Search for the cell housing the specified text and yield its (X, Y) center coordinate. 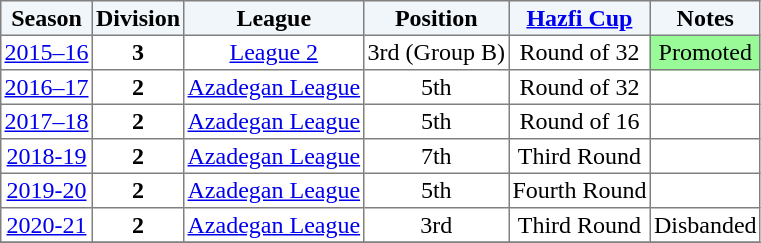
Fourth Round (580, 190)
League 2 (274, 52)
7th (436, 156)
Position (436, 18)
2019-20 (47, 190)
2015–16 (47, 52)
Division (138, 18)
Hazfi Cup (580, 18)
Notes (705, 18)
Round of 16 (580, 121)
2018-19 (47, 156)
2017–18 (47, 121)
Disbanded (705, 225)
2016–17 (47, 87)
Season (47, 18)
League (274, 18)
3rd (436, 225)
3rd (Group B) (436, 52)
2020-21 (47, 225)
Promoted (705, 52)
3 (138, 52)
